Return (x, y) of the center of cell containing provided text 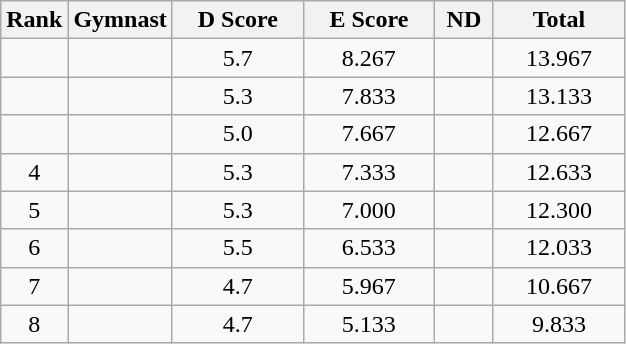
13.967 (558, 58)
10.667 (558, 286)
7 (34, 286)
7.333 (368, 172)
12.633 (558, 172)
5.5 (238, 248)
7.833 (368, 96)
5.967 (368, 286)
D Score (238, 20)
5.7 (238, 58)
5 (34, 210)
Gymnast (120, 20)
9.833 (558, 324)
5.0 (238, 134)
6.533 (368, 248)
5.133 (368, 324)
Rank (34, 20)
6 (34, 248)
E Score (368, 20)
12.667 (558, 134)
12.033 (558, 248)
4 (34, 172)
8.267 (368, 58)
7.667 (368, 134)
Total (558, 20)
8 (34, 324)
12.300 (558, 210)
13.133 (558, 96)
7.000 (368, 210)
ND (464, 20)
